For the text-containing cell, return its midpoint in (X, Y) coordinate format. 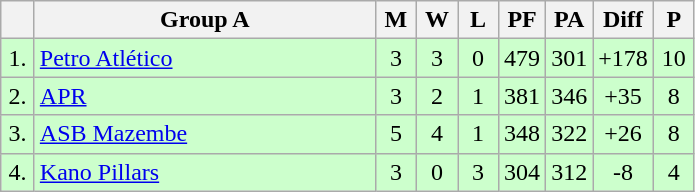
1. (18, 58)
+26 (624, 134)
-8 (624, 172)
301 (570, 58)
348 (522, 134)
ASB Mazembe (204, 134)
L (478, 20)
+35 (624, 96)
W (436, 20)
P (674, 20)
2 (436, 96)
5 (396, 134)
2. (18, 96)
322 (570, 134)
PF (522, 20)
PA (570, 20)
346 (570, 96)
3. (18, 134)
APR (204, 96)
Petro Atlético (204, 58)
381 (522, 96)
312 (570, 172)
+178 (624, 58)
479 (522, 58)
Kano Pillars (204, 172)
Group A (204, 20)
M (396, 20)
Diff (624, 20)
304 (522, 172)
10 (674, 58)
4. (18, 172)
